Identify which cell holds the provided text, then report its [x, y] central coordinate. 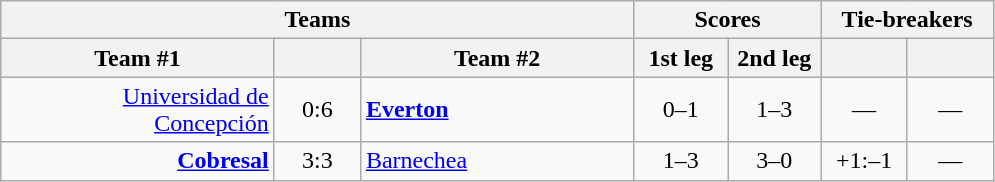
Cobresal [138, 161]
2nd leg [775, 58]
Tie-breakers [907, 20]
0:6 [317, 110]
3:3 [317, 161]
1st leg [681, 58]
Universidad de Concepción [138, 110]
Everton [497, 110]
Scores [728, 20]
Barnechea [497, 161]
Teams [318, 20]
Team #2 [497, 58]
+1:–1 [864, 161]
3–0 [775, 161]
0–1 [681, 110]
Team #1 [138, 58]
